Identify which cell holds the provided text, then report its [x, y] central coordinate. 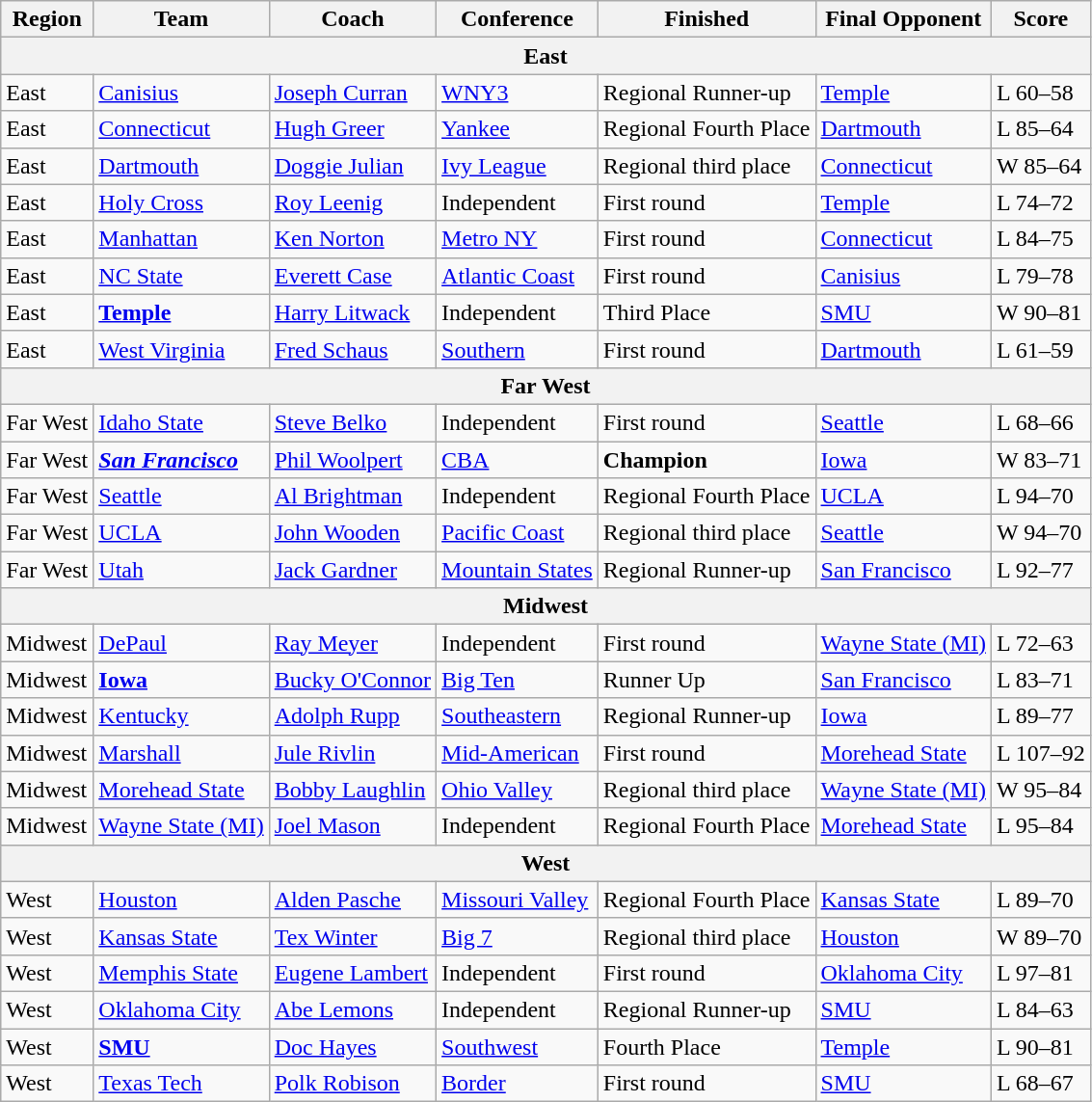
L 95–84 [1041, 826]
L 90–81 [1041, 1046]
Southwest [518, 1046]
L 85–64 [1041, 129]
Steve Belko [353, 422]
Fourth Place [706, 1046]
Al Brightman [353, 497]
Runner Up [706, 680]
Joseph Curran [353, 93]
W 90–81 [1041, 312]
Memphis State [181, 973]
Ray Meyer [353, 643]
Ivy League [518, 166]
L 68–66 [1041, 422]
Pacific Coast [518, 533]
Finished [706, 19]
Alden Pasche [353, 900]
Polk Robison [353, 1084]
DePaul [181, 643]
Jack Gardner [353, 570]
Abe Lemons [353, 1009]
Jule Rivlin [353, 753]
L 94–70 [1041, 497]
Mountain States [518, 570]
Border [518, 1084]
CBA [518, 460]
Doggie Julian [353, 166]
Utah [181, 570]
Atlantic Coast [518, 276]
Kentucky [181, 716]
Third Place [706, 312]
L 68–67 [1041, 1084]
Tex Winter [353, 936]
L 89–70 [1041, 900]
L 83–71 [1041, 680]
Texas Tech [181, 1084]
L 97–81 [1041, 973]
Idaho State [181, 422]
Final Opponent [903, 19]
L 89–77 [1041, 716]
L 74–72 [1041, 202]
Southern [518, 349]
West Virginia [181, 349]
L 72–63 [1041, 643]
Southeastern [518, 716]
L 61–59 [1041, 349]
Big 7 [518, 936]
Roy Leenig [353, 202]
Marshall [181, 753]
W 89–70 [1041, 936]
Mid-American [518, 753]
W 85–64 [1041, 166]
Fred Schaus [353, 349]
W 94–70 [1041, 533]
Ohio Valley [518, 790]
Big Ten [518, 680]
Team [181, 19]
Harry Litwack [353, 312]
Doc Hayes [353, 1046]
Metro NY [518, 239]
Score [1041, 19]
Everett Case [353, 276]
Hugh Greer [353, 129]
Yankee [518, 129]
W 95–84 [1041, 790]
Phil Woolpert [353, 460]
Adolph Rupp [353, 716]
Holy Cross [181, 202]
Bobby Laughlin [353, 790]
L 107–92 [1041, 753]
W 83–71 [1041, 460]
Champion [706, 460]
Coach [353, 19]
Missouri Valley [518, 900]
Ken Norton [353, 239]
L 60–58 [1041, 93]
Joel Mason [353, 826]
Conference [518, 19]
L 84–75 [1041, 239]
NC State [181, 276]
L 84–63 [1041, 1009]
Manhattan [181, 239]
WNY3 [518, 93]
L 79–78 [1041, 276]
Eugene Lambert [353, 973]
Bucky O'Connor [353, 680]
John Wooden [353, 533]
Region [47, 19]
L 92–77 [1041, 570]
